Capture the cell that displays the provided text and extract its [x, y] central coordinate. 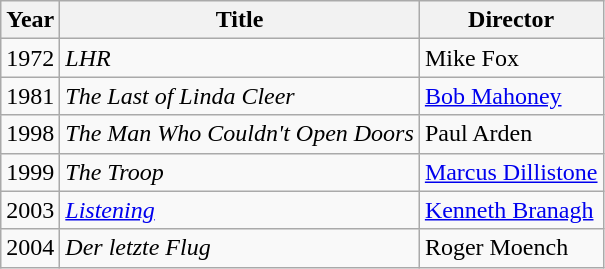
Mike Fox [511, 58]
Kenneth Branagh [511, 210]
Bob Mahoney [511, 96]
Director [511, 20]
Paul Arden [511, 134]
2003 [30, 210]
1998 [30, 134]
1999 [30, 172]
2004 [30, 248]
Marcus Dillistone [511, 172]
The Man Who Couldn't Open Doors [240, 134]
Roger Moench [511, 248]
Year [30, 20]
Listening [240, 210]
1972 [30, 58]
1981 [30, 96]
LHR [240, 58]
Title [240, 20]
The Last of Linda Cleer [240, 96]
The Troop [240, 172]
Der letzte Flug [240, 248]
